Scan for the cell matching the given text and deliver its (x, y) coordinate at center. 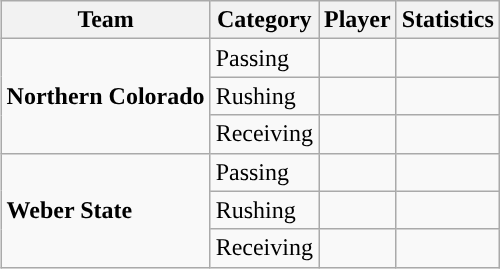
Player (357, 20)
Category (264, 20)
Northern Colorado (106, 96)
Team (106, 20)
Statistics (448, 20)
Weber State (106, 210)
